Return the (X, Y) coordinate for the center point of the cell that contains the specified text.  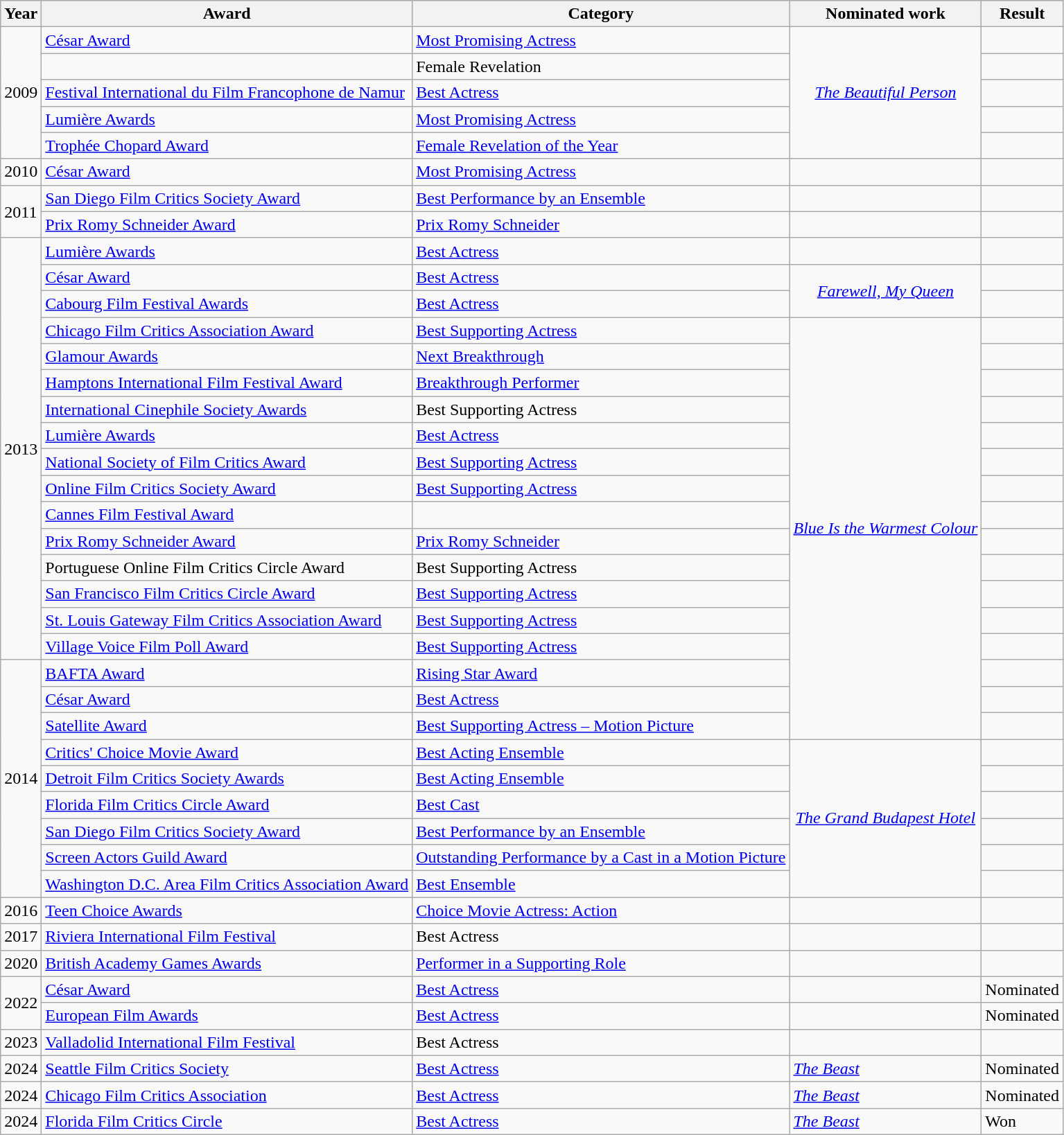
The Grand Budapest Hotel (886, 818)
Cabourg Film Festival Awards (227, 303)
Glamour Awards (227, 357)
Best Supporting Actress – Motion Picture (601, 725)
Female Revelation of the Year (601, 146)
St. Louis Gateway Film Critics Association Award (227, 620)
Outstanding Performance by a Cast in a Motion Picture (601, 858)
Won (1022, 1121)
Year (21, 14)
Chicago Film Critics Association (227, 1095)
Florida Film Critics Circle Award (227, 805)
Washington D.C. Area Film Critics Association Award (227, 884)
Screen Actors Guild Award (227, 858)
British Academy Games Awards (227, 963)
Female Revelation (601, 67)
Category (601, 14)
2009 (21, 93)
Rising Star Award (601, 673)
Florida Film Critics Circle (227, 1121)
Performer in a Supporting Role (601, 963)
Valladolid International Film Festival (227, 1042)
Trophée Chopard Award (227, 146)
Seattle Film Critics Society (227, 1068)
Critics' Choice Movie Award (227, 752)
Choice Movie Actress: Action (601, 910)
Detroit Film Critics Society Awards (227, 779)
Online Film Critics Society Award (227, 489)
The Beautiful Person (886, 93)
National Society of Film Critics Award (227, 462)
2010 (21, 172)
BAFTA Award (227, 673)
Teen Choice Awards (227, 910)
International Cinephile Society Awards (227, 410)
Satellite Award (227, 725)
Portuguese Online Film Critics Circle Award (227, 567)
Farewell, My Queen (886, 290)
San Francisco Film Critics Circle Award (227, 594)
Best Ensemble (601, 884)
European Film Awards (227, 1016)
Next Breakthrough (601, 357)
Riviera International Film Festival (227, 937)
Breakthrough Performer (601, 383)
Festival International du Film Francophone de Namur (227, 93)
2011 (21, 211)
Village Voice Film Poll Award (227, 646)
Nominated work (886, 14)
2023 (21, 1042)
Chicago Film Critics Association Award (227, 331)
2016 (21, 910)
Award (227, 14)
Result (1022, 14)
2013 (21, 449)
2017 (21, 937)
2022 (21, 1003)
Hamptons International Film Festival Award (227, 383)
Blue Is the Warmest Colour (886, 528)
Cannes Film Festival Award (227, 515)
Best Cast (601, 805)
2014 (21, 779)
2020 (21, 963)
